Capture the cell that displays the provided text and extract its (X, Y) central coordinate. 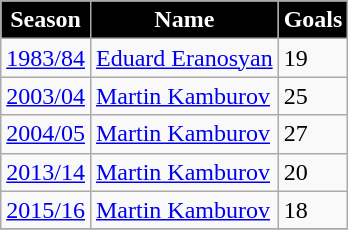
20 (313, 172)
Season (46, 20)
18 (313, 210)
2015/16 (46, 210)
1983/84 (46, 58)
19 (313, 58)
Goals (313, 20)
Name (184, 20)
2004/05 (46, 134)
2013/14 (46, 172)
27 (313, 134)
25 (313, 96)
Eduard Eranosyan (184, 58)
2003/04 (46, 96)
